Determine the [x, y] coordinate at the center of the cell enclosing the given text.  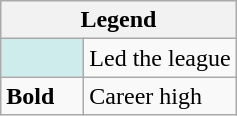
Bold [42, 96]
Led the league [160, 58]
Legend [118, 20]
Career high [160, 96]
